Return (X, Y) of the center of cell containing provided text 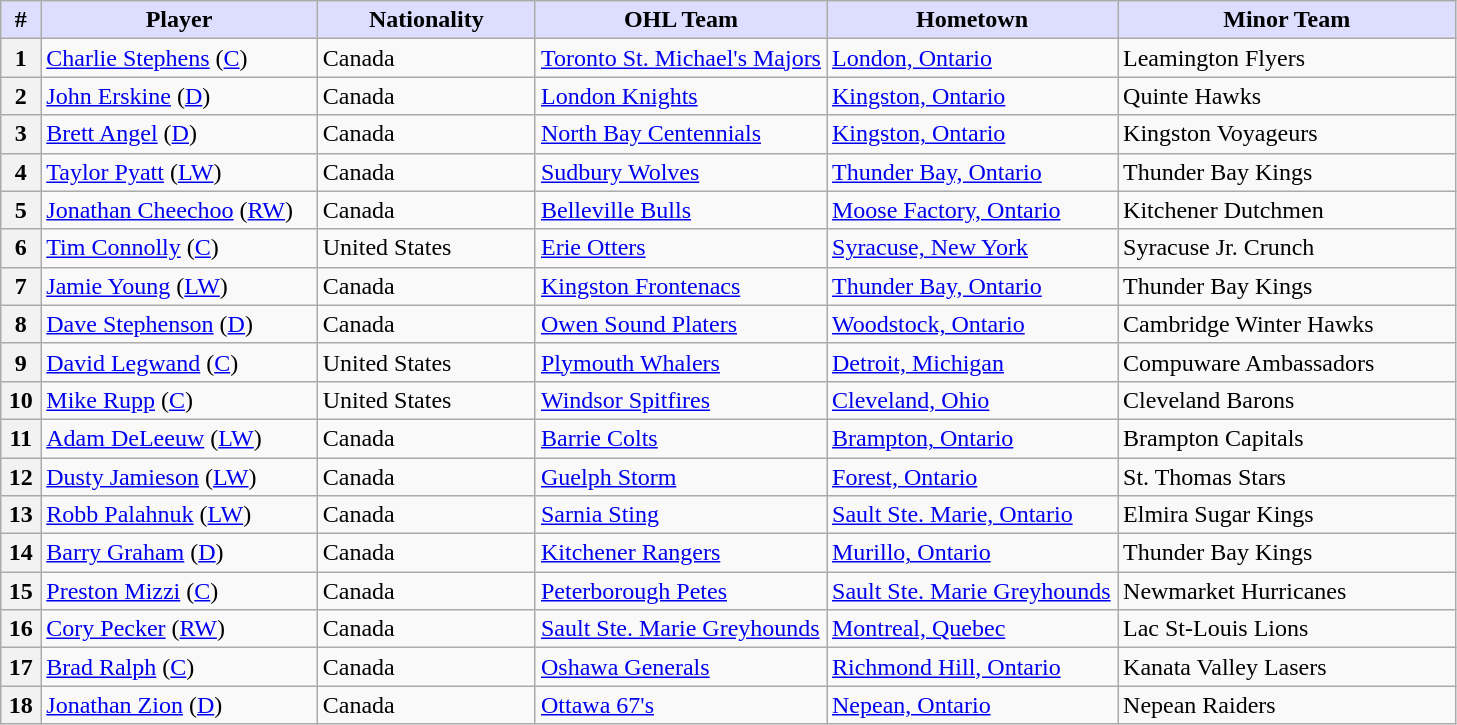
5 (21, 210)
Barrie Colts (680, 438)
Sudbury Wolves (680, 172)
Hometown (972, 20)
Mike Rupp (C) (179, 400)
Brampton Capitals (1287, 438)
Forest, Ontario (972, 477)
12 (21, 477)
Kingston Frontenacs (680, 286)
Belleville Bulls (680, 210)
John Erskine (D) (179, 96)
8 (21, 324)
Cleveland Barons (1287, 400)
Nepean Raiders (1287, 705)
13 (21, 515)
Peterborough Petes (680, 591)
15 (21, 591)
Syracuse Jr. Crunch (1287, 248)
1 (21, 58)
Moose Factory, Ontario (972, 210)
7 (21, 286)
Syracuse, New York (972, 248)
Windsor Spitfires (680, 400)
Brad Ralph (C) (179, 667)
Newmarket Hurricanes (1287, 591)
Sault Ste. Marie, Ontario (972, 515)
6 (21, 248)
Richmond Hill, Ontario (972, 667)
Kingston Voyageurs (1287, 134)
Toronto St. Michael's Majors (680, 58)
Preston Mizzi (C) (179, 591)
London, Ontario (972, 58)
Brampton, Ontario (972, 438)
4 (21, 172)
Montreal, Quebec (972, 629)
Robb Palahnuk (LW) (179, 515)
3 (21, 134)
Ottawa 67's (680, 705)
16 (21, 629)
Jonathan Zion (D) (179, 705)
David Legwand (C) (179, 362)
Guelph Storm (680, 477)
Dave Stephenson (D) (179, 324)
11 (21, 438)
18 (21, 705)
Adam DeLeeuw (LW) (179, 438)
Oshawa Generals (680, 667)
Cambridge Winter Hawks (1287, 324)
9 (21, 362)
Owen Sound Platers (680, 324)
Minor Team (1287, 20)
Kanata Valley Lasers (1287, 667)
# (21, 20)
Player (179, 20)
Nationality (426, 20)
North Bay Centennials (680, 134)
Detroit, Michigan (972, 362)
10 (21, 400)
Jonathan Cheechoo (RW) (179, 210)
Dusty Jamieson (LW) (179, 477)
Compuware Ambassadors (1287, 362)
Plymouth Whalers (680, 362)
Leamington Flyers (1287, 58)
Murillo, Ontario (972, 553)
Cory Pecker (RW) (179, 629)
Jamie Young (LW) (179, 286)
Tim Connolly (C) (179, 248)
St. Thomas Stars (1287, 477)
Brett Angel (D) (179, 134)
Kitchener Rangers (680, 553)
Quinte Hawks (1287, 96)
Lac St-Louis Lions (1287, 629)
Kitchener Dutchmen (1287, 210)
2 (21, 96)
14 (21, 553)
Sarnia Sting (680, 515)
Cleveland, Ohio (972, 400)
17 (21, 667)
Erie Otters (680, 248)
Taylor Pyatt (LW) (179, 172)
Nepean, Ontario (972, 705)
Barry Graham (D) (179, 553)
London Knights (680, 96)
OHL Team (680, 20)
Charlie Stephens (C) (179, 58)
Woodstock, Ontario (972, 324)
Elmira Sugar Kings (1287, 515)
